For the text-containing cell, return its midpoint in (X, Y) coordinate format. 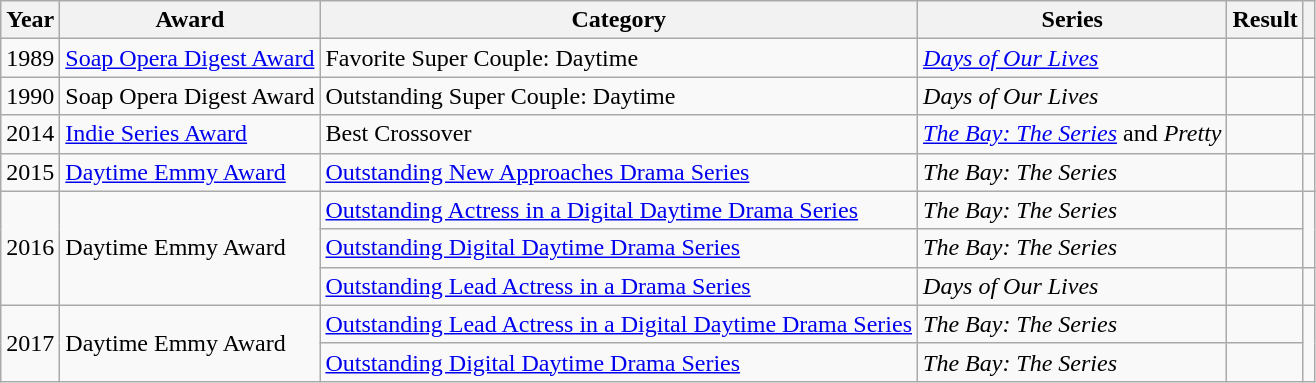
2017 (30, 343)
Outstanding Lead Actress in a Drama Series (619, 286)
2014 (30, 134)
Category (619, 20)
Outstanding Lead Actress in a Digital Daytime Drama Series (619, 324)
Outstanding Super Couple: Daytime (619, 96)
Series (1072, 20)
Award (190, 20)
1990 (30, 96)
Outstanding New Approaches Drama Series (619, 172)
Best Crossover (619, 134)
Indie Series Award (190, 134)
Year (30, 20)
1989 (30, 58)
2015 (30, 172)
2016 (30, 248)
Outstanding Actress in a Digital Daytime Drama Series (619, 210)
Result (1265, 20)
Favorite Super Couple: Daytime (619, 58)
The Bay: The Series and Pretty (1072, 134)
